Detect which cell encompasses the target text, then output its (x, y) center coordinate. 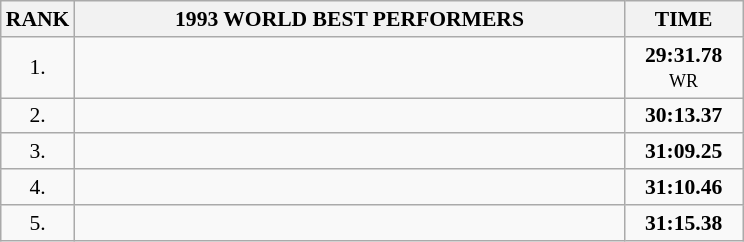
1993 WORLD BEST PERFORMERS (349, 19)
31:09.25 (684, 152)
4. (38, 187)
2. (38, 116)
RANK (38, 19)
5. (38, 223)
1. (38, 68)
3. (38, 152)
TIME (684, 19)
31:15.38 (684, 223)
31:10.46 (684, 187)
30:13.37 (684, 116)
29:31.78 WR (684, 68)
